From the cell containing the given text, extract its center point as [X, Y] coordinate. 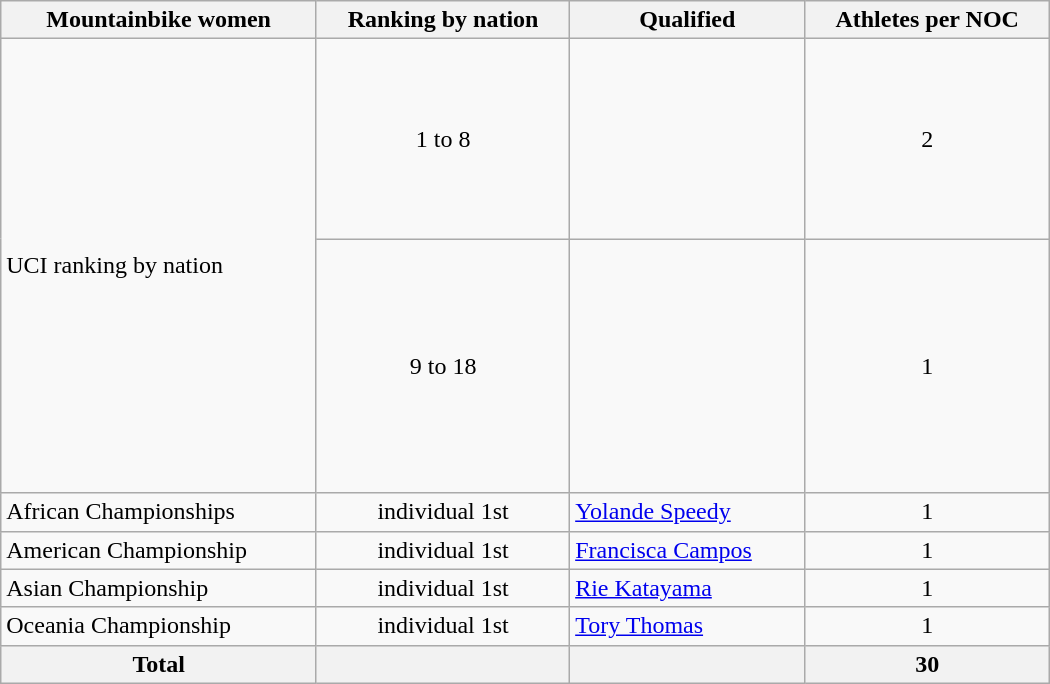
30 [927, 664]
Athletes per NOC [927, 20]
UCI ranking by nation [159, 266]
Asian Championship [159, 588]
Tory Thomas [688, 626]
African Championships [159, 512]
Total [159, 664]
Ranking by nation [442, 20]
Qualified [688, 20]
American Championship [159, 550]
Oceania Championship [159, 626]
Mountainbike women [159, 20]
Yolande Speedy [688, 512]
2 [927, 139]
9 to 18 [442, 366]
Rie Katayama [688, 588]
Francisca Campos [688, 550]
1 to 8 [442, 139]
